Scan for the cell matching the given text and deliver its (x, y) coordinate at center. 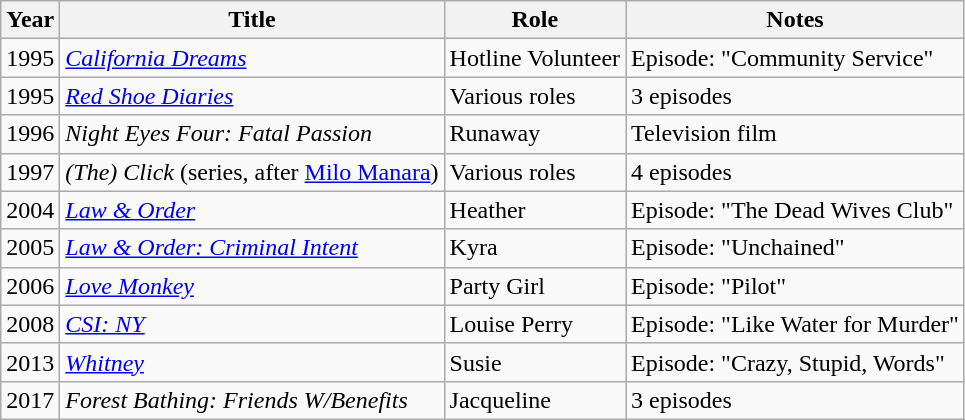
2006 (30, 286)
2008 (30, 324)
Notes (796, 20)
Love Monkey (252, 286)
Episode: "Pilot" (796, 286)
Louise Perry (535, 324)
Jacqueline (535, 400)
1997 (30, 172)
Episode: "The Dead Wives Club" (796, 210)
Title (252, 20)
Forest Bathing: Friends W/Benefits (252, 400)
Episode: "Crazy, Stupid, Words" (796, 362)
2013 (30, 362)
Party Girl (535, 286)
Kyra (535, 248)
(The) Click (series, after Milo Manara) (252, 172)
4 episodes (796, 172)
Red Shoe Diaries (252, 96)
Episode: "Like Water for Murder" (796, 324)
Law & Order (252, 210)
Episode: "Community Service" (796, 58)
Year (30, 20)
2005 (30, 248)
Law & Order: Criminal Intent (252, 248)
1996 (30, 134)
2004 (30, 210)
2017 (30, 400)
Hotline Volunteer (535, 58)
Television film (796, 134)
Episode: "Unchained" (796, 248)
Susie (535, 362)
CSI: NY (252, 324)
Night Eyes Four: Fatal Passion (252, 134)
California Dreams (252, 58)
Whitney (252, 362)
Role (535, 20)
Heather (535, 210)
Runaway (535, 134)
